From the cell containing the given text, extract its center point as [X, Y] coordinate. 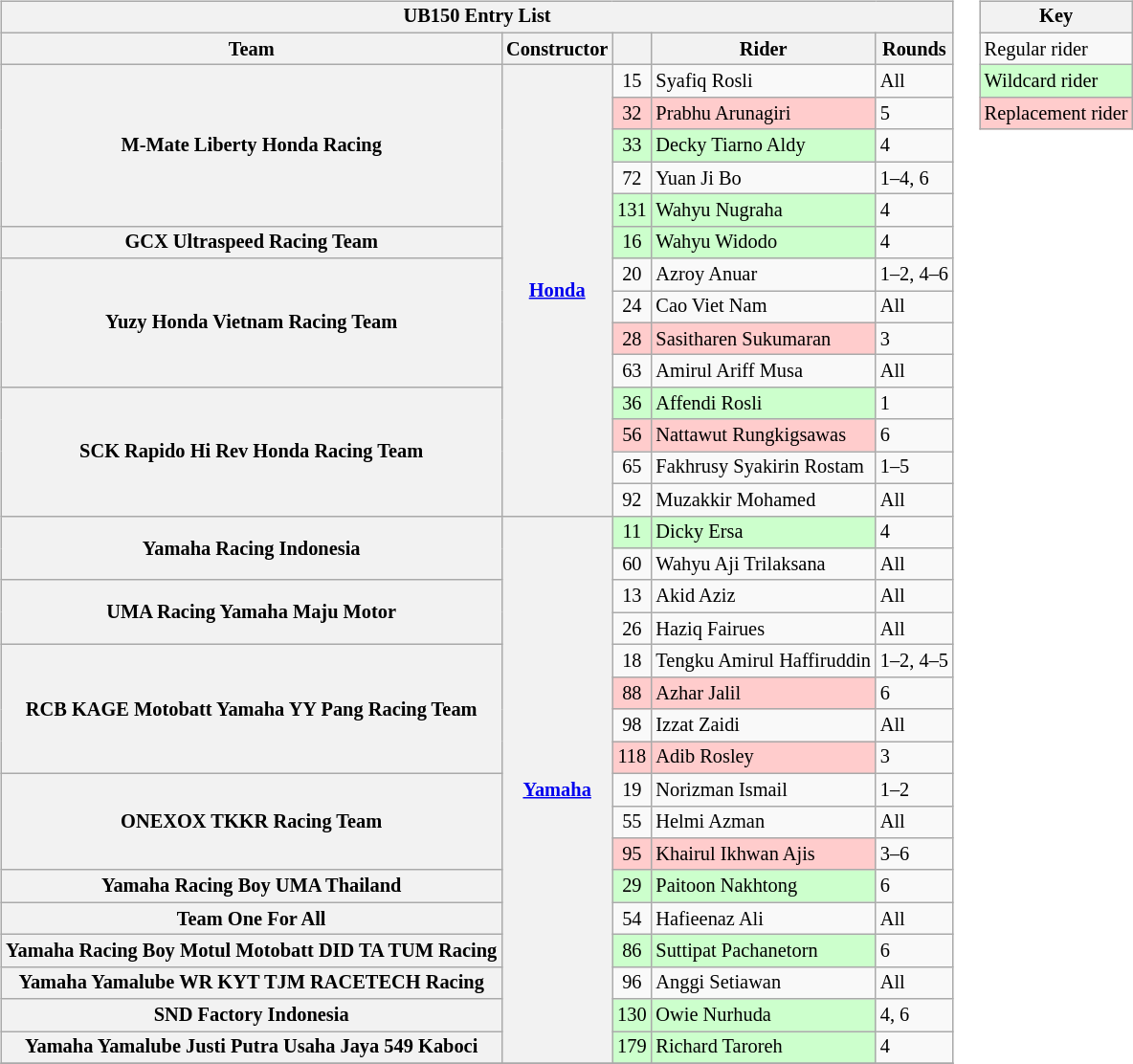
86 [632, 951]
Rider [763, 49]
Yuan Ji Bo [763, 178]
Richard Taroreh [763, 1048]
Haziq Fairues [763, 629]
Khairul Ikhwan Ajis [763, 854]
28 [632, 339]
Prabhu Arunagiri [763, 114]
Dicky Ersa [763, 532]
15 [632, 81]
Anggi Setiawan [763, 983]
5 [915, 114]
24 [632, 307]
Wildcard rider [1056, 81]
Rounds [915, 49]
11 [632, 532]
Adib Rosley [763, 758]
98 [632, 725]
Key [1056, 17]
GCX Ultraspeed Racing Team [251, 242]
Sasitharen Sukumaran [763, 339]
SND Factory Indonesia [251, 1015]
1–2, 4–5 [915, 661]
Affendi Rosli [763, 404]
92 [632, 499]
1–5 [915, 468]
RCB KAGE Motobatt Yamaha YY Pang Racing Team [251, 710]
Syafiq Rosli [763, 81]
Nattawut Rungkigsawas [763, 435]
1 [915, 404]
Amirul Ariff Musa [763, 371]
16 [632, 242]
4, 6 [915, 1015]
Yamaha [557, 789]
72 [632, 178]
1–2 [915, 789]
Paitoon Nakhtong [763, 886]
Honda [557, 291]
Yamaha Racing Indonesia [251, 547]
Yamaha Racing Boy UMA Thailand [251, 886]
20 [632, 275]
56 [632, 435]
95 [632, 854]
Wahyu Nugraha [763, 211]
Norizman Ismail [763, 789]
UB150 Entry List [477, 17]
29 [632, 886]
Owie Nurhuda [763, 1015]
13 [632, 596]
Team [251, 49]
3–6 [915, 854]
SCK Rapido Hi Rev Honda Racing Team [251, 452]
Yuzy Honda Vietnam Racing Team [251, 323]
Cao Viet Nam [763, 307]
1–2, 4–6 [915, 275]
Helmi Azman [763, 822]
Azroy Anuar [763, 275]
1–4, 6 [915, 178]
55 [632, 822]
Wahyu Aji Trilaksana [763, 565]
Replacement rider [1056, 114]
Hafieenaz Ali [763, 919]
M-Mate Liberty Honda Racing [251, 145]
Constructor [557, 49]
Izzat Zaidi [763, 725]
65 [632, 468]
Yamaha Yamalube Justi Putra Usaha Jaya 549 Kaboci [251, 1048]
Team One For All [251, 919]
60 [632, 565]
UMA Racing Yamaha Maju Motor [251, 612]
32 [632, 114]
130 [632, 1015]
33 [632, 145]
Suttipat Pachanetorn [763, 951]
Yamaha Yamalube WR KYT TJM RACETECH Racing [251, 983]
179 [632, 1048]
Yamaha Racing Boy Motul Motobatt DID TA TUM Racing [251, 951]
63 [632, 371]
26 [632, 629]
Wahyu Widodo [763, 242]
Muzakkir Mohamed [763, 499]
131 [632, 211]
18 [632, 661]
Azhar Jalil [763, 693]
96 [632, 983]
88 [632, 693]
Regular rider [1056, 49]
Tengku Amirul Haffiruddin [763, 661]
Akid Aziz [763, 596]
ONEXOX TKKR Racing Team [251, 821]
19 [632, 789]
36 [632, 404]
54 [632, 919]
Fakhrusy Syakirin Rostam [763, 468]
Decky Tiarno Aldy [763, 145]
118 [632, 758]
